Output the (X, Y) coordinate of the center of the cell containing the given text.  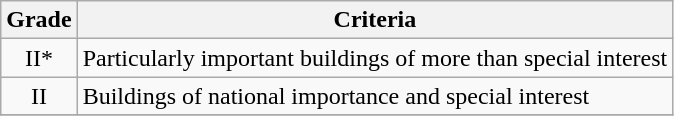
Buildings of national importance and special interest (375, 96)
Particularly important buildings of more than special interest (375, 58)
Grade (39, 20)
II* (39, 58)
Criteria (375, 20)
II (39, 96)
